Find where the given text appears and provide that cell's center as [x, y] coordinate. 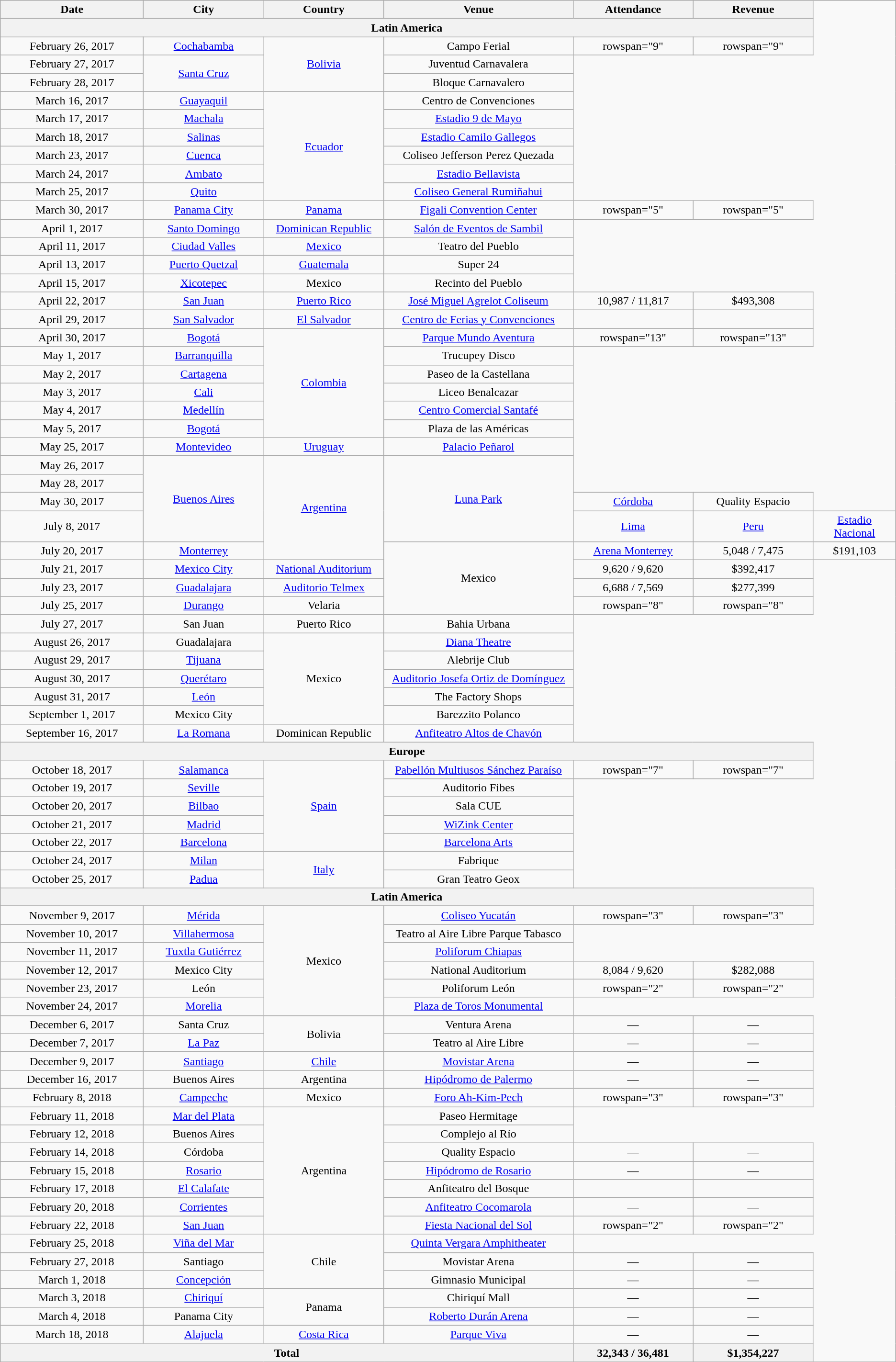
Sala CUE [479, 806]
July 21, 2017 [72, 569]
September 1, 2017 [72, 715]
Parque Mundo Aventura [479, 338]
Quito [204, 191]
Alajuela [204, 1334]
Lima [633, 526]
Alebrije Club [479, 660]
Barcelona [204, 843]
February 27, 2018 [72, 1261]
Monterrey [204, 551]
February 26, 2017 [72, 46]
October 19, 2017 [72, 788]
May 28, 2017 [72, 483]
October 20, 2017 [72, 806]
February 28, 2017 [72, 82]
Auditorio Fibes [479, 788]
Salamanca [204, 769]
5,048 / 7,475 [753, 551]
10,987 / 11,817 [633, 301]
March 18, 2018 [72, 1334]
Roberto Durán Arena [479, 1316]
Costa Rica [324, 1334]
Coliseo General Rumiñahui [479, 191]
Date [72, 10]
Mérida [204, 915]
Tijuana [204, 660]
Rosario [204, 1171]
8,084 / 9,620 [633, 970]
May 3, 2017 [72, 392]
April 13, 2017 [72, 265]
Total [287, 1352]
Seville [204, 788]
Poliforum Chiapas [479, 952]
August 26, 2017 [72, 642]
Puerto Quetzal [204, 265]
November 24, 2017 [72, 1006]
Cartagena [204, 374]
Auditorio Telmex [324, 587]
Spain [324, 806]
February 20, 2018 [72, 1207]
Recinto del Pueblo [479, 283]
Coliseo Jefferson Perez Quezada [479, 155]
Ambato [204, 173]
Plaza de Toros Monumental [479, 1006]
El Calafate [204, 1189]
Morelia [204, 1006]
April 22, 2017 [72, 301]
$392,417 [753, 569]
Hipódromo de Rosario [479, 1171]
Anfiteatro Altos de Chavón [479, 733]
Teatro al Aire Libre [479, 1043]
La Paz [204, 1043]
Centro Comercial Santafé [479, 410]
March 17, 2017 [72, 119]
Anfiteatro del Bosque [479, 1189]
Tuxtla Gutiérrez [204, 952]
March 18, 2017 [72, 137]
Poliforum León [479, 988]
Durango [204, 606]
Auditorio Josefa Ortiz de Domínguez [479, 678]
April 29, 2017 [72, 319]
$277,399 [753, 587]
El Salvador [324, 319]
May 1, 2017 [72, 356]
March 30, 2017 [72, 210]
August 29, 2017 [72, 660]
The Factory Shops [479, 697]
San Salvador [204, 319]
$1,354,227 [753, 1352]
Barezzito Polanco [479, 715]
May 4, 2017 [72, 410]
Salinas [204, 137]
February 15, 2018 [72, 1171]
Machala [204, 119]
July 27, 2017 [72, 624]
Paseo Hermitage [479, 1116]
November 10, 2017 [72, 934]
Cochabamba [204, 46]
Revenue [753, 10]
December 7, 2017 [72, 1043]
Medellín [204, 410]
Anfiteatro Cocomarola [479, 1207]
32,343 / 36,481 [633, 1352]
Coliseo Yucatán [479, 915]
Super 24 [479, 265]
Trucupey Disco [479, 356]
Padua [204, 879]
Venue [479, 10]
March 4, 2018 [72, 1316]
February 14, 2018 [72, 1152]
Chiriquí Mall [479, 1298]
Santo Domingo [204, 228]
Liceo Benalcazar [479, 392]
José Miguel Agrelot Coliseum [479, 301]
February 12, 2018 [72, 1134]
Hipódromo de Palermo [479, 1079]
March 16, 2017 [72, 101]
February 27, 2017 [72, 64]
Italy [324, 870]
May 2, 2017 [72, 374]
Estadio Camilo Gallegos [479, 137]
Cuenca [204, 155]
Estadio Nacional [854, 526]
November 11, 2017 [72, 952]
Teatro al Aire Libre Parque Tabasco [479, 934]
March 23, 2017 [72, 155]
March 25, 2017 [72, 191]
July 8, 2017 [72, 526]
$493,308 [753, 301]
Montevideo [204, 447]
Ciudad Valles [204, 247]
Figali Convention Center [479, 210]
WiZink Center [479, 824]
Ventura Arena [479, 1024]
Barcelona Arts [479, 843]
April 11, 2017 [72, 247]
November 9, 2017 [72, 915]
Europe [407, 751]
Madrid [204, 824]
February 22, 2018 [72, 1225]
Peru [753, 526]
August 31, 2017 [72, 697]
December 6, 2017 [72, 1024]
May 30, 2017 [72, 501]
Bloque Carnavalero [479, 82]
Milan [204, 861]
City [204, 10]
Fiesta Nacional del Sol [479, 1225]
February 17, 2018 [72, 1189]
November 23, 2017 [72, 988]
Campo Ferial [479, 46]
Guatemala [324, 265]
Centro de Convenciones [479, 101]
Paseo de la Castellana [479, 374]
May 25, 2017 [72, 447]
May 26, 2017 [72, 465]
March 3, 2018 [72, 1298]
December 9, 2017 [72, 1061]
Ecuador [324, 146]
Mar del Plata [204, 1116]
December 16, 2017 [72, 1079]
July 25, 2017 [72, 606]
La Romana [204, 733]
October 18, 2017 [72, 769]
Bahia Urbana [479, 624]
Estadio 9 de Mayo [479, 119]
9,620 / 9,620 [633, 569]
Villahermosa [204, 934]
Campeche [204, 1097]
Centro de Ferias y Convenciones [479, 319]
Country [324, 10]
February 25, 2018 [72, 1243]
Querétaro [204, 678]
Diana Theatre [479, 642]
Fabrique [479, 861]
March 1, 2018 [72, 1280]
Cali [204, 392]
February 11, 2018 [72, 1116]
Teatro del Pueblo [479, 247]
Velaria [324, 606]
Uruguay [324, 447]
Concepción [204, 1280]
Xicotepec [204, 283]
Guayaquil [204, 101]
6,688 / 7,569 [633, 587]
Viña del Mar [204, 1243]
April 1, 2017 [72, 228]
August 30, 2017 [72, 678]
Plaza de las Américas [479, 428]
Attendance [633, 10]
November 12, 2017 [72, 970]
Quinta Vergara Amphitheater [479, 1243]
Estadio Bellavista [479, 173]
Palacio Peñarol [479, 447]
Juventud Carnavalera [479, 64]
Luna Park [479, 499]
Bilbao [204, 806]
March 24, 2017 [72, 173]
Barranquilla [204, 356]
Gran Teatro Geox [479, 879]
$282,088 [753, 970]
Chiriquí [204, 1298]
July 23, 2017 [72, 587]
Parque Viva [479, 1334]
October 25, 2017 [72, 879]
Complejo al Río [479, 1134]
Pabellón Multiusos Sánchez Paraíso [479, 769]
October 22, 2017 [72, 843]
July 20, 2017 [72, 551]
Corrientes [204, 1207]
Arena Monterrey [633, 551]
October 21, 2017 [72, 824]
September 16, 2017 [72, 733]
October 24, 2017 [72, 861]
Foro Ah-Kim-Pech [479, 1097]
Salón de Eventos de Sambil [479, 228]
Gimnasio Municipal [479, 1280]
February 8, 2018 [72, 1097]
April 30, 2017 [72, 338]
May 5, 2017 [72, 428]
$191,103 [854, 551]
April 15, 2017 [72, 283]
Colombia [324, 383]
